Locate the cell with the specified text and output its [x, y] center coordinate. 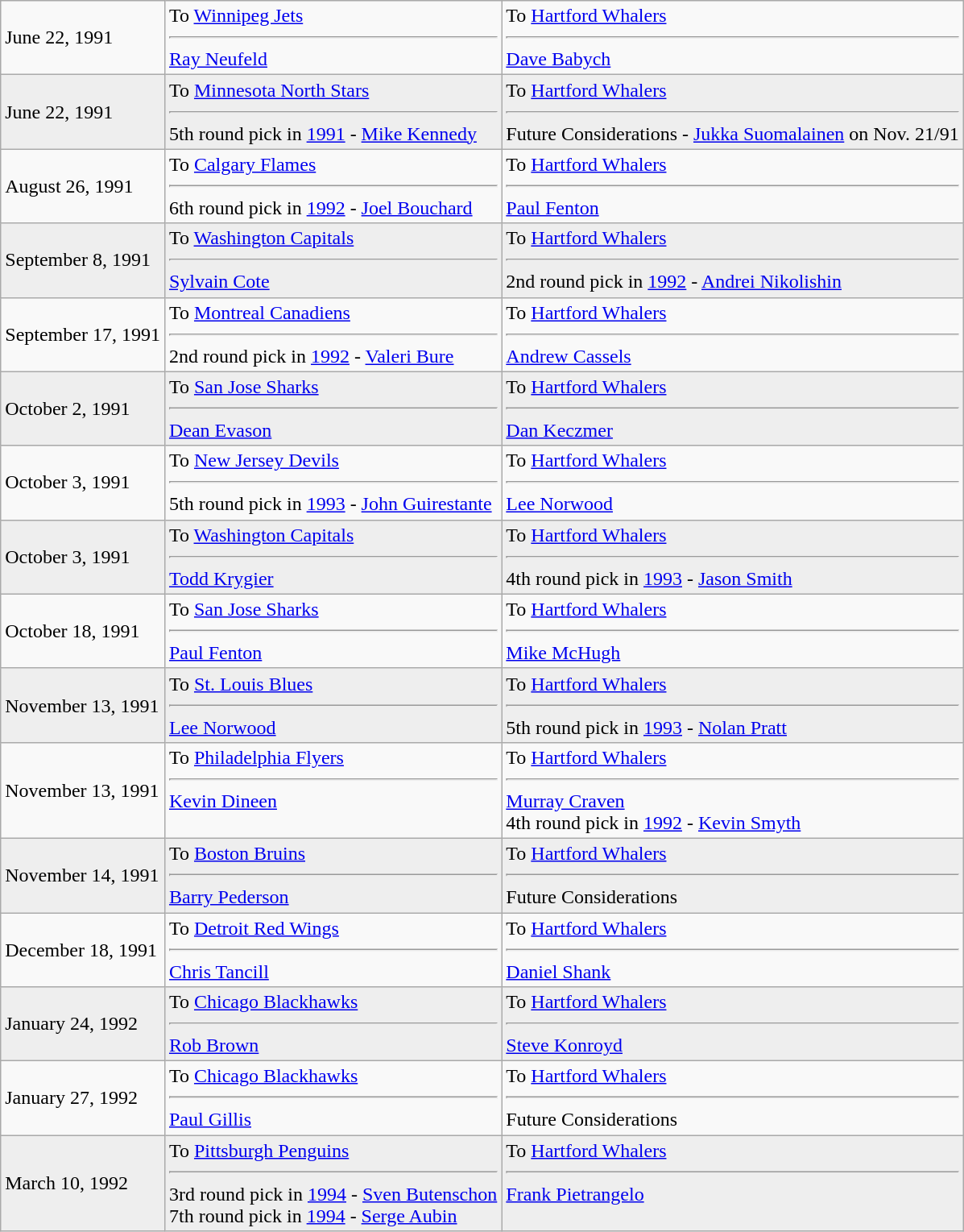
To Hartford WhalersFuture Considerations - Jukka Suomalainen on Nov. 21/91 [733, 112]
September 8, 1991 [83, 260]
To Montreal Canadiens2nd round pick in 1992 - Valeri Bure [333, 334]
To Philadelphia FlyersKevin Dineen [333, 790]
To St. Louis BluesLee Norwood [333, 705]
December 18, 1991 [83, 949]
To Boston BruinsBarry Pederson [333, 875]
To Hartford Whalers4th round pick in 1993 - Jason Smith [733, 557]
To Hartford WhalersLee Norwood [733, 483]
To Hartford WhalersFrank Pietrangelo [733, 1183]
August 26, 1991 [83, 186]
To Hartford WhalersDaniel Shank [733, 949]
To Minnesota North Stars5th round pick in 1991 - Mike Kennedy [333, 112]
To Chicago BlackhawksRob Brown [333, 1024]
To San Jose SharksPaul Fenton [333, 631]
To San Jose SharksDean Evason [333, 409]
To Hartford WhalersDave Babych [733, 38]
To Washington CapitalsSylvain Cote [333, 260]
To Hartford Whalers5th round pick in 1993 - Nolan Pratt [733, 705]
March 10, 1992 [83, 1183]
To Calgary Flames6th round pick in 1992 - Joel Bouchard [333, 186]
January 24, 1992 [83, 1024]
To Hartford WhalersMurray Craven 4th round pick in 1992 - Kevin Smyth [733, 790]
November 14, 1991 [83, 875]
To Pittsburgh Penguins3rd round pick in 1994 - Sven Butenschon 7th round pick in 1994 - Serge Aubin [333, 1183]
To Hartford WhalersSteve Konroyd [733, 1024]
To Chicago BlackhawksPaul Gillis [333, 1098]
To Hartford WhalersAndrew Cassels [733, 334]
To Detroit Red WingsChris Tancill [333, 949]
October 18, 1991 [83, 631]
To Washington CapitalsTodd Krygier [333, 557]
To Winnipeg JetsRay Neufeld [333, 38]
To Hartford Whalers2nd round pick in 1992 - Andrei Nikolishin [733, 260]
October 2, 1991 [83, 409]
To New Jersey Devils5th round pick in 1993 - John Guirestante [333, 483]
September 17, 1991 [83, 334]
To Hartford WhalersMike McHugh [733, 631]
January 27, 1992 [83, 1098]
To Hartford WhalersPaul Fenton [733, 186]
To Hartford WhalersDan Keczmer [733, 409]
